From the cell containing the given text, extract its center point as (X, Y) coordinate. 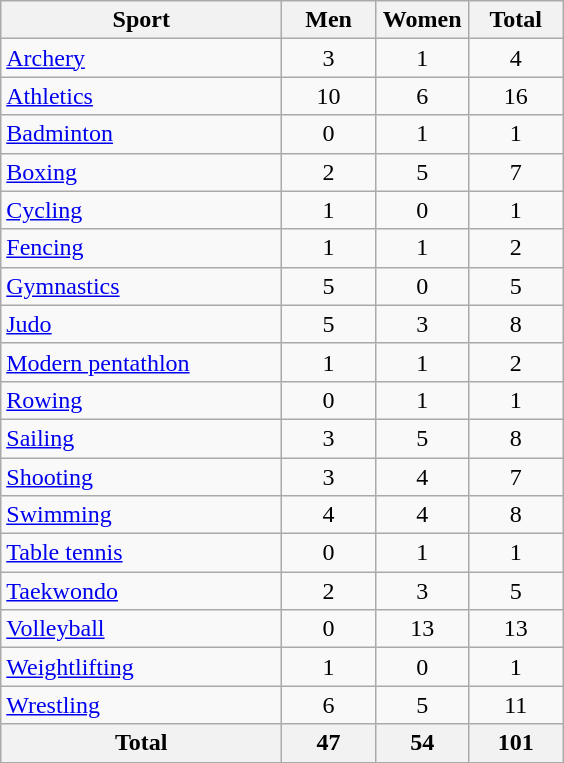
Cycling (142, 210)
Gymnastics (142, 286)
10 (329, 96)
Taekwondo (142, 591)
47 (329, 743)
101 (516, 743)
Modern pentathlon (142, 362)
Table tennis (142, 553)
Boxing (142, 172)
11 (516, 705)
Swimming (142, 515)
Sport (142, 20)
16 (516, 96)
Wrestling (142, 705)
Weightlifting (142, 667)
Badminton (142, 134)
Women (422, 20)
54 (422, 743)
Fencing (142, 248)
Men (329, 20)
Sailing (142, 438)
Archery (142, 58)
Volleyball (142, 629)
Shooting (142, 477)
Rowing (142, 400)
Athletics (142, 96)
Judo (142, 324)
